Pinpoint the cell where the given text exists, returning its [X, Y] midpoint coordinate. 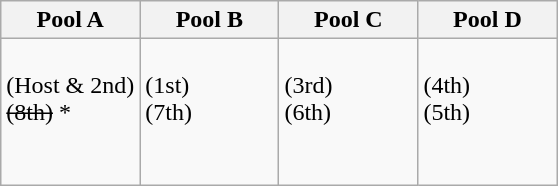
Pool C [348, 20]
(Host & 2nd) (8th) * [70, 112]
Pool A [70, 20]
Pool B [210, 20]
(1st) (7th) [210, 112]
(3rd) (6th) [348, 112]
(4th) (5th) [488, 112]
Pool D [488, 20]
